Detect which cell encompasses the target text, then output its (X, Y) center coordinate. 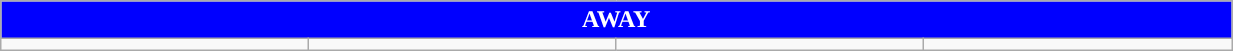
AWAY (616, 20)
